From the cell containing the given text, extract its center point as [x, y] coordinate. 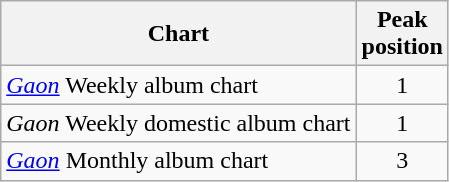
3 [402, 161]
Gaon Weekly domestic album chart [178, 123]
Gaon Weekly album chart [178, 85]
Gaon Monthly album chart [178, 161]
Chart [178, 34]
Peakposition [402, 34]
